From the cell containing the given text, extract its center point as [X, Y] coordinate. 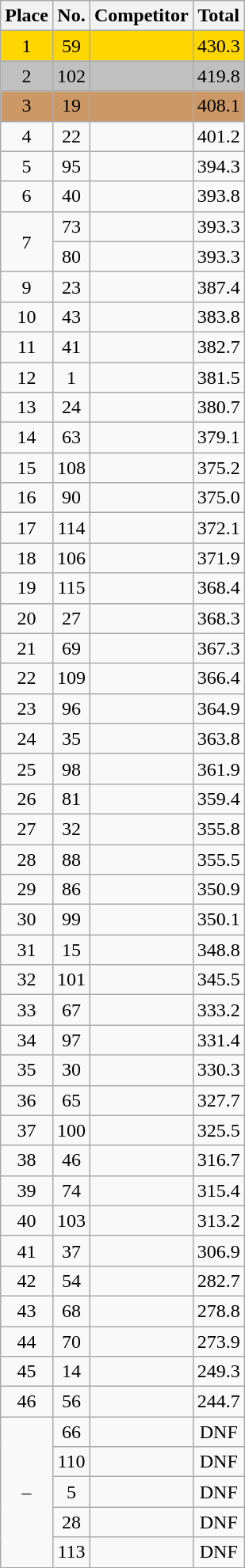
355.8 [219, 829]
12 [27, 378]
313.2 [219, 1221]
102 [71, 76]
59 [71, 46]
10 [27, 317]
100 [71, 1130]
103 [71, 1221]
25 [27, 769]
383.8 [219, 317]
29 [27, 890]
114 [71, 528]
98 [71, 769]
306.9 [219, 1251]
Place [27, 16]
348.8 [219, 950]
95 [71, 166]
81 [71, 799]
394.3 [219, 166]
33 [27, 1010]
408.1 [219, 106]
13 [27, 408]
375.2 [219, 468]
106 [71, 558]
11 [27, 347]
387.4 [219, 287]
9 [27, 287]
18 [27, 558]
73 [71, 226]
361.9 [219, 769]
96 [71, 708]
110 [71, 1462]
393.8 [219, 196]
34 [27, 1040]
327.7 [219, 1100]
366.4 [219, 678]
325.5 [219, 1130]
371.9 [219, 558]
282.7 [219, 1281]
380.7 [219, 408]
42 [27, 1281]
372.1 [219, 528]
88 [71, 859]
419.8 [219, 76]
367.3 [219, 648]
4 [27, 136]
17 [27, 528]
21 [27, 648]
26 [27, 799]
401.2 [219, 136]
316.7 [219, 1160]
97 [71, 1040]
39 [27, 1190]
2 [27, 76]
99 [71, 920]
66 [71, 1432]
3 [27, 106]
108 [71, 468]
430.3 [219, 46]
63 [71, 438]
67 [71, 1010]
36 [27, 1100]
273.9 [219, 1342]
Total [219, 16]
65 [71, 1100]
No. [71, 16]
345.5 [219, 980]
363.8 [219, 738]
355.5 [219, 859]
Competitor [142, 16]
115 [71, 588]
331.4 [219, 1040]
101 [71, 980]
350.9 [219, 890]
368.4 [219, 588]
56 [71, 1402]
44 [27, 1342]
379.1 [219, 438]
382.7 [219, 347]
113 [71, 1552]
70 [71, 1342]
244.7 [219, 1402]
69 [71, 648]
364.9 [219, 708]
109 [71, 678]
38 [27, 1160]
375.0 [219, 498]
359.4 [219, 799]
278.8 [219, 1311]
– [27, 1492]
80 [71, 256]
368.3 [219, 618]
315.4 [219, 1190]
7 [27, 241]
381.5 [219, 378]
20 [27, 618]
330.3 [219, 1070]
31 [27, 950]
90 [71, 498]
16 [27, 498]
45 [27, 1372]
333.2 [219, 1010]
249.3 [219, 1372]
6 [27, 196]
68 [71, 1311]
350.1 [219, 920]
54 [71, 1281]
86 [71, 890]
74 [71, 1190]
